Search for the cell housing the specified text and yield its (x, y) center coordinate. 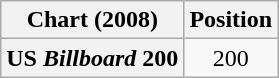
200 (231, 58)
US Billboard 200 (92, 58)
Chart (2008) (92, 20)
Position (231, 20)
